For the text-containing cell, return its midpoint in [x, y] coordinate format. 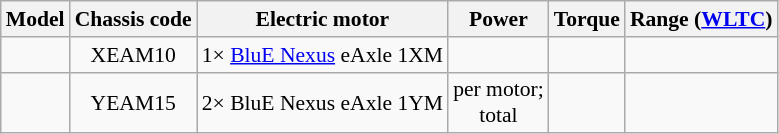
1× BluE Nexus eAxle 1XM [322, 55]
Range (WLTC) [702, 19]
2× BluE Nexus eAxle 1YM [322, 102]
XEAM10 [134, 55]
Chassis code [134, 19]
Torque [587, 19]
per motor; total [498, 102]
Power [498, 19]
YEAM15 [134, 102]
Model [36, 19]
Electric motor [322, 19]
